For the text-containing cell, return its midpoint in [X, Y] coordinate format. 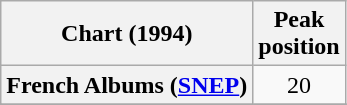
Peakposition [299, 34]
Chart (1994) [127, 34]
20 [299, 85]
French Albums (SNEP) [127, 85]
